Return (X, Y) of the center of cell containing provided text 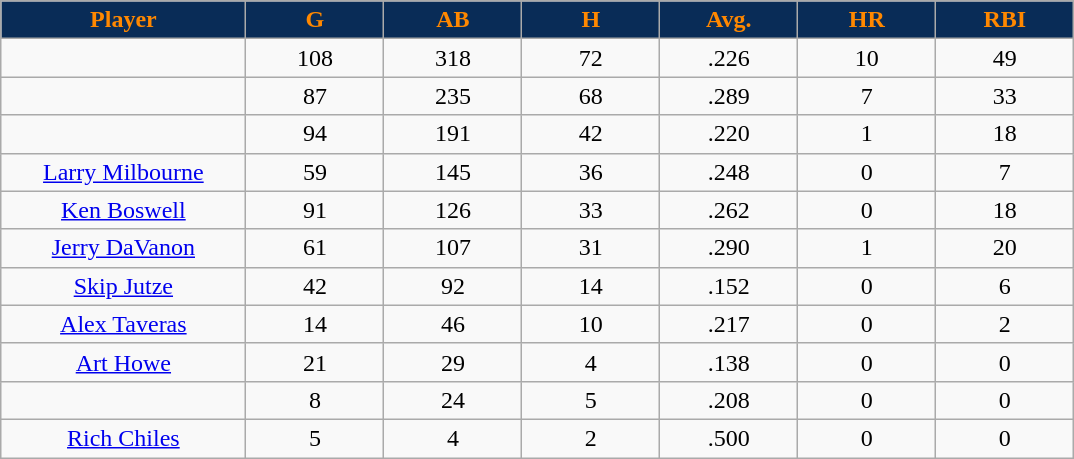
AB (453, 20)
.152 (729, 286)
Ken Boswell (124, 210)
87 (315, 96)
29 (453, 362)
G (315, 20)
.500 (729, 438)
Player (124, 20)
Jerry DaVanon (124, 248)
RBI (1005, 20)
72 (591, 58)
Avg. (729, 20)
.208 (729, 400)
6 (1005, 286)
68 (591, 96)
318 (453, 58)
20 (1005, 248)
.138 (729, 362)
.220 (729, 134)
.217 (729, 324)
126 (453, 210)
24 (453, 400)
Skip Jutze (124, 286)
Art Howe (124, 362)
91 (315, 210)
8 (315, 400)
235 (453, 96)
Larry Milbourne (124, 172)
HR (867, 20)
21 (315, 362)
.226 (729, 58)
108 (315, 58)
Rich Chiles (124, 438)
46 (453, 324)
.289 (729, 96)
.290 (729, 248)
61 (315, 248)
49 (1005, 58)
H (591, 20)
.248 (729, 172)
191 (453, 134)
107 (453, 248)
145 (453, 172)
59 (315, 172)
94 (315, 134)
92 (453, 286)
.262 (729, 210)
36 (591, 172)
Alex Taveras (124, 324)
31 (591, 248)
